Detect which cell encompasses the target text, then output its (x, y) center coordinate. 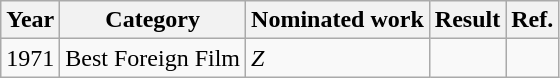
1971 (30, 58)
Nominated work (338, 20)
Z (338, 58)
Ref. (532, 20)
Category (153, 20)
Result (467, 20)
Year (30, 20)
Best Foreign Film (153, 58)
